Pinpoint the cell where the given text exists, returning its [X, Y] midpoint coordinate. 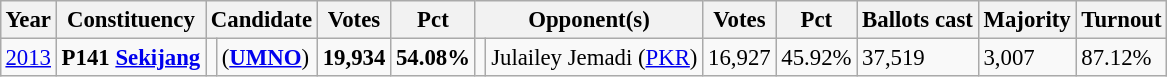
54.08% [434, 57]
37,519 [918, 57]
Ballots cast [918, 20]
Julailey Jemadi (PKR) [594, 57]
Majority [1027, 20]
16,927 [740, 57]
3,007 [1027, 57]
Year [28, 20]
45.92% [816, 57]
87.12% [1122, 57]
Turnout [1122, 20]
Opponent(s) [588, 20]
(UMNO) [266, 57]
P141 Sekijang [130, 57]
Candidate [262, 20]
Constituency [130, 20]
2013 [28, 57]
19,934 [354, 57]
